Output the [X, Y] coordinate of the center of the cell containing the given text.  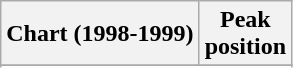
Peakposition [245, 34]
Chart (1998-1999) [100, 34]
